For the text-containing cell, return its midpoint in (X, Y) coordinate format. 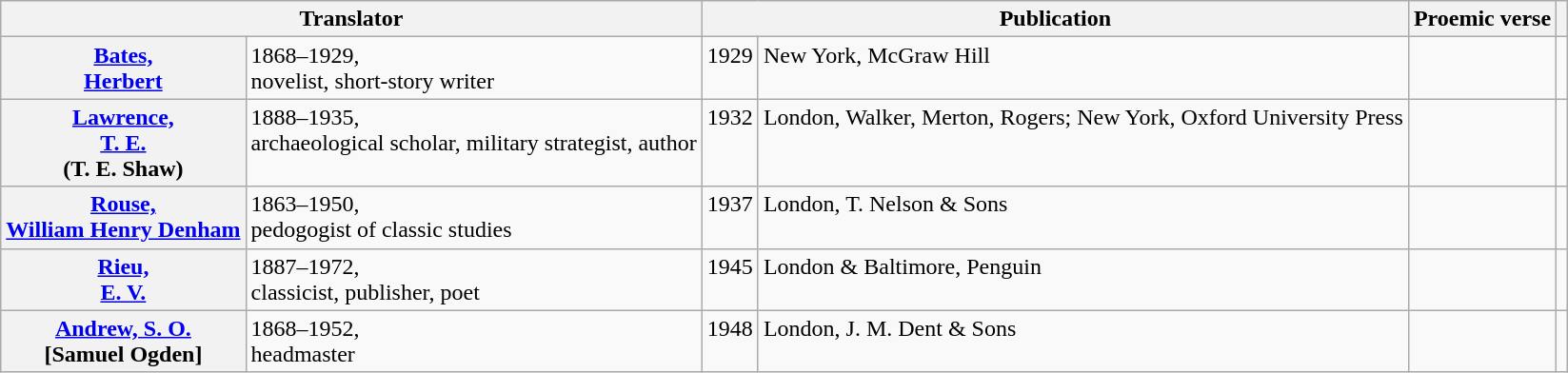
Bates,Herbert (124, 69)
London, J. M. Dent & Sons (1083, 341)
1887–1972,classicist, publisher, poet (474, 280)
Translator (352, 19)
Andrew, S. O.[Samuel Ogden] (124, 341)
1945 (729, 280)
London, T. Nelson & Sons (1083, 217)
New York, McGraw Hill (1083, 69)
1868–1929,novelist, short-story writer (474, 69)
1863–1950,pedogogist of classic studies (474, 217)
1888–1935,archaeological scholar, military strategist, author (474, 143)
1929 (729, 69)
1932 (729, 143)
London & Baltimore, Penguin (1083, 280)
1948 (729, 341)
Rouse,William Henry Denham (124, 217)
1937 (729, 217)
London, Walker, Merton, Rogers; New York, Oxford University Press (1083, 143)
1868–1952,headmaster (474, 341)
Proemic verse (1481, 19)
Rieu,E. V. (124, 280)
Publication (1055, 19)
Lawrence,T. E.(T. E. Shaw) (124, 143)
